Scan for the cell matching the given text and deliver its (x, y) coordinate at center. 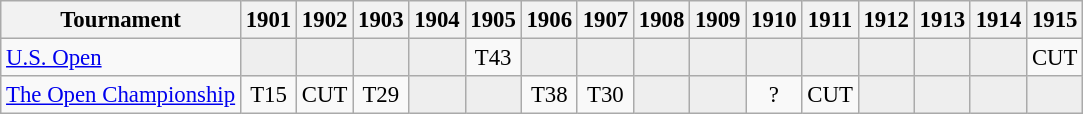
1912 (886, 20)
T15 (268, 95)
T38 (549, 95)
1910 (774, 20)
1907 (605, 20)
U.S. Open (121, 58)
1905 (493, 20)
T29 (381, 95)
1904 (437, 20)
1911 (830, 20)
1902 (325, 20)
1901 (268, 20)
1913 (942, 20)
1909 (718, 20)
1906 (549, 20)
Tournament (121, 20)
The Open Championship (121, 95)
? (774, 95)
1914 (998, 20)
T30 (605, 95)
1915 (1055, 20)
1908 (661, 20)
1903 (381, 20)
T43 (493, 58)
